Return the [X, Y] coordinate for the center point of the cell that contains the specified text.  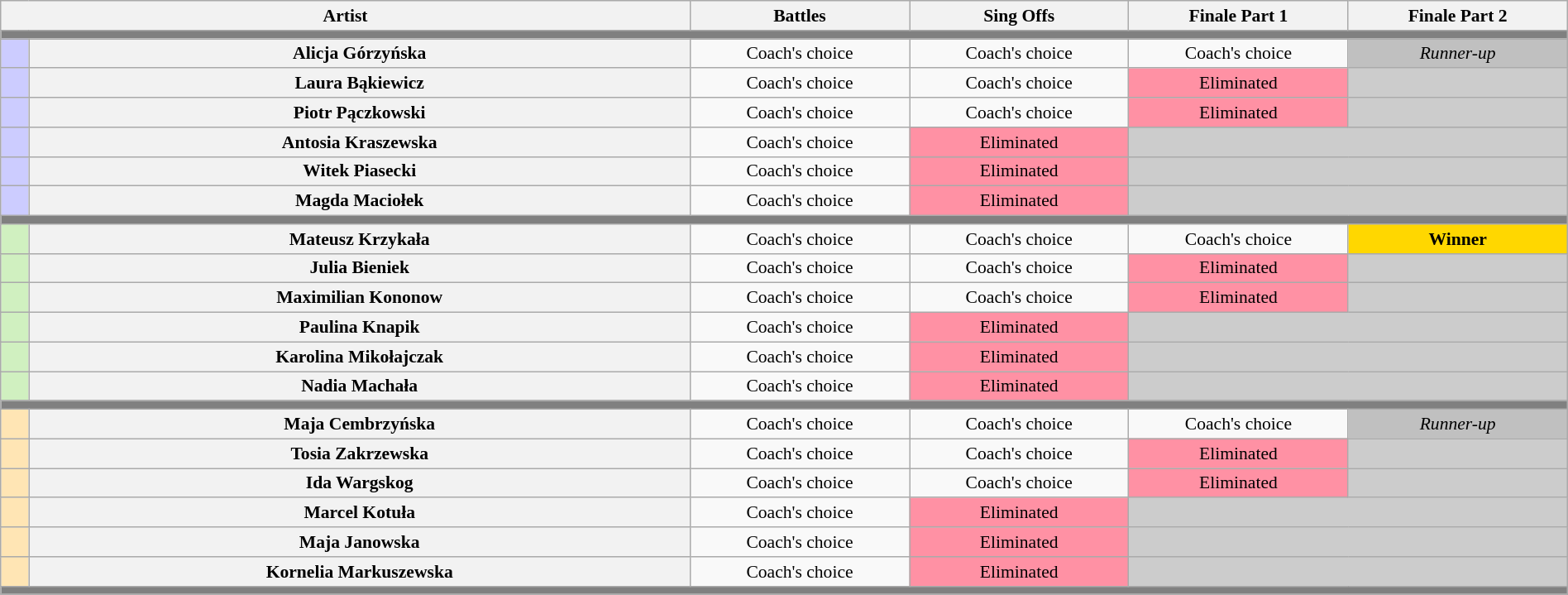
Witek Piasecki [359, 171]
Winner [1457, 239]
Paulina Knapik [359, 328]
Marcel Kotuła [359, 513]
Ida Wargskog [359, 483]
Julia Bieniek [359, 268]
Nadia Machała [359, 386]
Antosia Kraszewska [359, 142]
Magda Maciołek [359, 201]
Maja Cembrzyńska [359, 425]
Battles [799, 16]
Maja Janowska [359, 542]
Artist [346, 16]
Piotr Pączkowski [359, 113]
Karolina Mikołajczak [359, 357]
Mateusz Krzykała [359, 239]
Finale Part 1 [1239, 16]
Sing Offs [1019, 16]
Laura Bąkiewicz [359, 84]
Alicja Górzyńska [359, 54]
Finale Part 2 [1457, 16]
Tosia Zakrzewska [359, 453]
Maximilian Kononow [359, 298]
Kornelia Markuszewska [359, 572]
